Output the (x, y) coordinate of the center of the cell containing the given text.  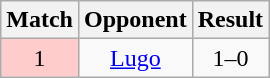
Result (230, 20)
1 (40, 58)
Match (40, 20)
Opponent (135, 20)
1–0 (230, 58)
Lugo (135, 58)
